Locate the cell with the specified text and output its (x, y) center coordinate. 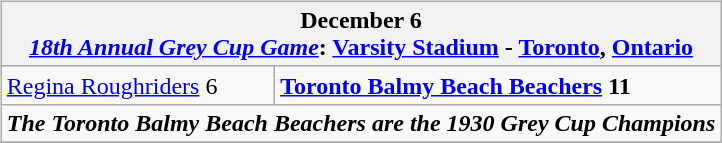
Toronto Balmy Beach Beachers 11 (498, 85)
The Toronto Balmy Beach Beachers are the 1930 Grey Cup Champions (361, 123)
December 618th Annual Grey Cup Game: Varsity Stadium - Toronto, Ontario (361, 34)
Regina Roughriders 6 (138, 85)
